Locate the cell with the specified text and output its [x, y] center coordinate. 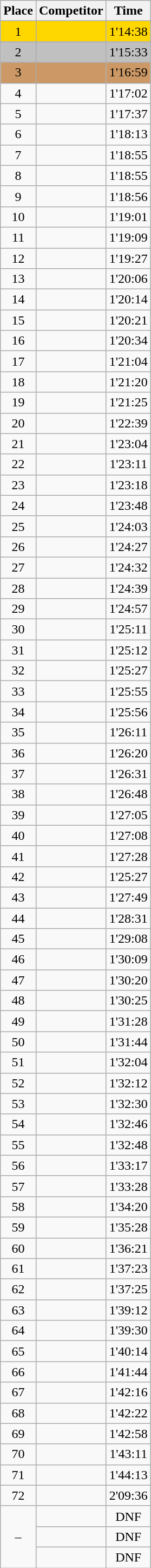
65 [18, 1351]
18 [18, 382]
1'26:20 [128, 753]
1'26:11 [128, 733]
34 [18, 712]
1'24:27 [128, 547]
47 [18, 980]
1'33:17 [128, 1165]
– [18, 1537]
17 [18, 361]
61 [18, 1269]
15 [18, 320]
1'19:01 [128, 217]
10 [18, 217]
1'25:55 [128, 691]
1'31:28 [128, 1021]
4 [18, 93]
8 [18, 176]
14 [18, 300]
70 [18, 1454]
52 [18, 1083]
1'20:14 [128, 300]
27 [18, 567]
68 [18, 1413]
51 [18, 1062]
1'16:59 [128, 73]
1'26:31 [128, 774]
1'17:37 [128, 114]
1'18:13 [128, 134]
1'23:04 [128, 444]
1'27:08 [128, 835]
46 [18, 960]
1'22:39 [128, 423]
7 [18, 155]
67 [18, 1392]
50 [18, 1042]
1'39:12 [128, 1310]
2'09:36 [128, 1495]
60 [18, 1248]
32 [18, 671]
1'17:02 [128, 93]
53 [18, 1104]
1'23:11 [128, 464]
6 [18, 134]
1'42:58 [128, 1434]
1'19:27 [128, 258]
1'32:46 [128, 1124]
1'27:49 [128, 897]
1'24:39 [128, 588]
1'26:48 [128, 794]
1'30:25 [128, 1001]
1'24:57 [128, 609]
43 [18, 897]
29 [18, 609]
1'23:18 [128, 485]
1'30:20 [128, 980]
71 [18, 1475]
Time [128, 11]
31 [18, 650]
1'36:21 [128, 1248]
1'32:04 [128, 1062]
69 [18, 1434]
1'32:12 [128, 1083]
23 [18, 485]
1'25:11 [128, 630]
64 [18, 1331]
44 [18, 918]
1'35:28 [128, 1227]
1'23:48 [128, 506]
30 [18, 630]
33 [18, 691]
Competitor [71, 11]
2 [18, 52]
1'32:30 [128, 1104]
26 [18, 547]
1'42:16 [128, 1392]
38 [18, 794]
1'24:32 [128, 567]
1'20:21 [128, 320]
48 [18, 1001]
1'37:25 [128, 1290]
13 [18, 279]
28 [18, 588]
20 [18, 423]
1'31:44 [128, 1042]
22 [18, 464]
1 [18, 31]
1'40:14 [128, 1351]
55 [18, 1145]
45 [18, 939]
1'14:38 [128, 31]
40 [18, 835]
1'33:28 [128, 1186]
49 [18, 1021]
63 [18, 1310]
41 [18, 856]
1'37:23 [128, 1269]
25 [18, 526]
1'43:11 [128, 1454]
19 [18, 403]
35 [18, 733]
11 [18, 237]
72 [18, 1495]
1'27:05 [128, 815]
66 [18, 1372]
1'18:56 [128, 196]
36 [18, 753]
54 [18, 1124]
1'20:34 [128, 341]
37 [18, 774]
57 [18, 1186]
1'28:31 [128, 918]
1'15:33 [128, 52]
16 [18, 341]
9 [18, 196]
3 [18, 73]
1'20:06 [128, 279]
1'21:20 [128, 382]
1'21:25 [128, 403]
1'25:56 [128, 712]
1'29:08 [128, 939]
21 [18, 444]
12 [18, 258]
5 [18, 114]
24 [18, 506]
1'42:22 [128, 1413]
62 [18, 1290]
59 [18, 1227]
1'27:28 [128, 856]
1'21:04 [128, 361]
1'44:13 [128, 1475]
1'24:03 [128, 526]
42 [18, 877]
39 [18, 815]
1'30:09 [128, 960]
1'19:09 [128, 237]
56 [18, 1165]
1'41:44 [128, 1372]
58 [18, 1207]
1'39:30 [128, 1331]
Place [18, 11]
1'32:48 [128, 1145]
1'34:20 [128, 1207]
1'25:12 [128, 650]
